Capture the cell that displays the provided text and extract its (x, y) central coordinate. 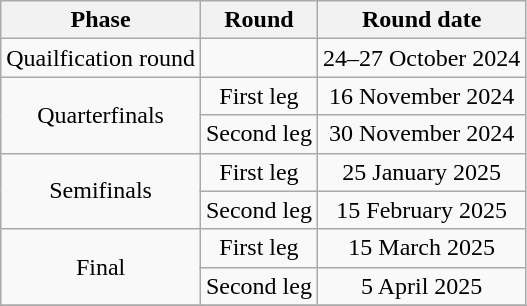
25 January 2025 (421, 172)
15 February 2025 (421, 210)
5 April 2025 (421, 286)
16 November 2024 (421, 96)
30 November 2024 (421, 134)
Round date (421, 20)
Quailfication round (101, 58)
Phase (101, 20)
Round (258, 20)
Semifinals (101, 191)
24–27 October 2024 (421, 58)
15 March 2025 (421, 248)
Quarterfinals (101, 115)
Final (101, 267)
